Capture the cell that displays the provided text and extract its (X, Y) central coordinate. 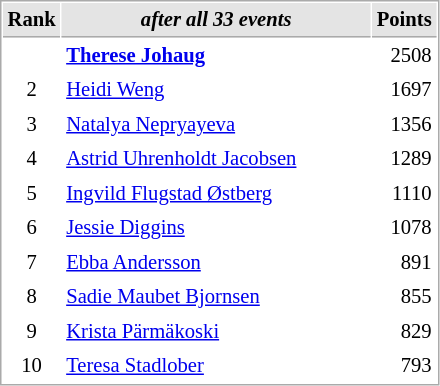
Teresa Stadlober (216, 366)
Astrid Uhrenholdt Jacobsen (216, 158)
Sadie Maubet Bjornsen (216, 296)
1356 (404, 124)
2 (32, 90)
5 (32, 194)
9 (32, 332)
4 (32, 158)
Ingvild Flugstad Østberg (216, 194)
after all 33 events (216, 20)
Rank (32, 20)
Jessie Diggins (216, 228)
3 (32, 124)
1289 (404, 158)
829 (404, 332)
1110 (404, 194)
10 (32, 366)
8 (32, 296)
1697 (404, 90)
Krista Pärmäkoski (216, 332)
Heidi Weng (216, 90)
855 (404, 296)
Natalya Nepryayeva (216, 124)
Therese Johaug (216, 56)
7 (32, 262)
793 (404, 366)
1078 (404, 228)
6 (32, 228)
Ebba Andersson (216, 262)
Points (404, 20)
891 (404, 262)
2508 (404, 56)
